Identify which cell holds the provided text, then report its [X, Y] central coordinate. 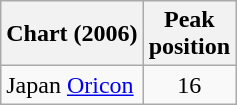
16 [189, 85]
Peakposition [189, 34]
Chart (2006) [72, 34]
Japan Oricon [72, 85]
